Locate the cell with the specified text and output its [x, y] center coordinate. 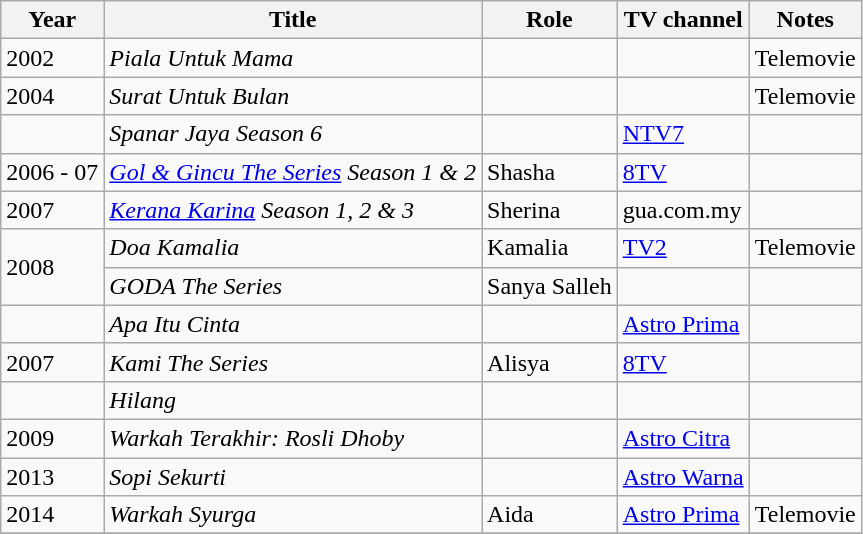
2014 [52, 515]
2009 [52, 438]
Kerana Karina Season 1, 2 & 3 [293, 210]
Kami The Series [293, 362]
Gol & Gincu The Series Season 1 & 2 [293, 172]
Warkah Terakhir: Rosli Dhoby [293, 438]
Sanya Salleh [550, 286]
NTV7 [683, 134]
Sherina [550, 210]
Alisya [550, 362]
Year [52, 20]
GODA The Series [293, 286]
Sopi Sekurti [293, 477]
Notes [805, 20]
Spanar Jaya Season 6 [293, 134]
Piala Untuk Mama [293, 58]
Shasha [550, 172]
Hilang [293, 400]
gua.com.my [683, 210]
2013 [52, 477]
Role [550, 20]
Kamalia [550, 248]
2004 [52, 96]
2002 [52, 58]
Apa Itu Cinta [293, 324]
Title [293, 20]
TV channel [683, 20]
Aida [550, 515]
Doa Kamalia [293, 248]
2008 [52, 267]
2006 - 07 [52, 172]
Surat Untuk Bulan [293, 96]
TV2 [683, 248]
Warkah Syurga [293, 515]
Astro Citra [683, 438]
Astro Warna [683, 477]
